Capture the cell that displays the provided text and extract its [x, y] central coordinate. 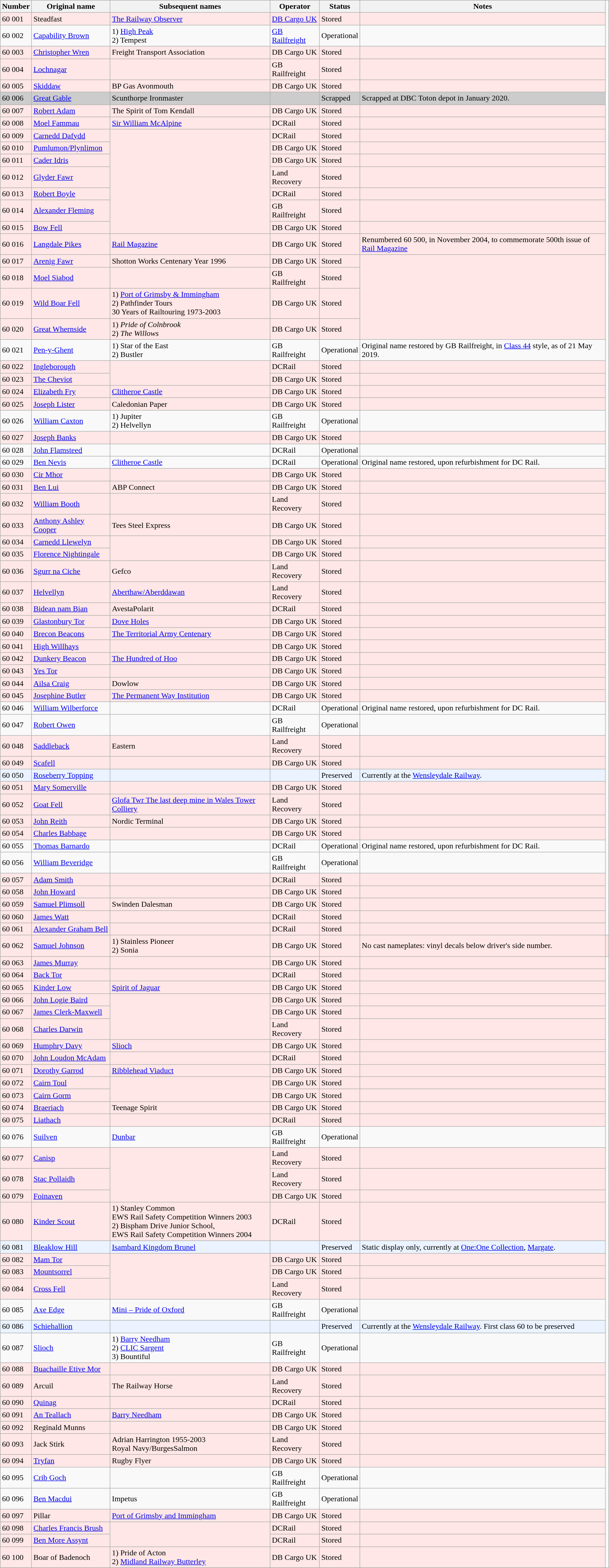
The Hundred of Hoo [190, 658]
60 086 [16, 1327]
Isambard Kingdom Brunel [190, 1247]
Arenig Fawr [71, 261]
60 011 [16, 160]
Humphry Davy [71, 1046]
60 037 [16, 592]
60 055 [16, 846]
60 088 [16, 1369]
Anthony Ashley Cooper [71, 525]
Scrapped [340, 98]
60 079 [16, 1196]
Tees Steel Express [190, 525]
John Howard [71, 892]
Pillar [71, 1516]
Dunkery Beacon [71, 658]
Schiehallion [71, 1327]
Cross Fell [71, 1289]
60 043 [16, 671]
60 010 [16, 148]
60 018 [16, 278]
Tryfan [71, 1461]
Mary Somerville [71, 788]
The Spirit of Tom Kendall [190, 111]
60 012 [16, 177]
Quinag [71, 1402]
Cairn Toul [71, 1083]
Goat Fell [71, 805]
Liathach [71, 1120]
Jack Stirk [71, 1444]
Sir William McAlpine [190, 123]
60 089 [16, 1386]
Saddleback [71, 746]
Robert Owen [71, 725]
60 076 [16, 1136]
Samuel Johnson [71, 946]
Boar of Badenoch [71, 1557]
Robert Boyle [71, 194]
60 015 [16, 227]
Joseph Lister [71, 404]
60 023 [16, 379]
The Permanent Way Institution [190, 696]
Thomas Barnardo [71, 846]
60 080 [16, 1222]
60 001 [16, 19]
60 085 [16, 1310]
60 097 [16, 1516]
Moel Siabod [71, 278]
60 019 [16, 303]
1) Pride of Acton2) Midland Railway Butterley [190, 1557]
Scafell [71, 763]
60 064 [16, 975]
60 025 [16, 404]
ABP Connect [190, 487]
Currently at the Wensleydale Railway. First class 60 to be preserved [483, 1327]
60 039 [16, 621]
60 052 [16, 805]
1) Barry Needham2) CLIC Sargent3) Bountiful [190, 1348]
William Beveridge [71, 862]
Ben More Assynt [71, 1540]
60 031 [16, 487]
60 084 [16, 1289]
Swinden Dalesman [190, 904]
60 078 [16, 1179]
BP Gas Avonmouth [190, 86]
John Flamsteed [71, 450]
Charles Babbage [71, 833]
Charles Darwin [71, 1029]
60 083 [16, 1272]
No cast nameplates: vinyl decals below driver's side number. [483, 946]
60 094 [16, 1461]
60 091 [16, 1415]
Back Tor [71, 975]
William Caxton [71, 420]
60 038 [16, 609]
Foinaven [71, 1196]
Elizabeth Fry [71, 392]
Axe Edge [71, 1310]
John Logie Baird [71, 1000]
The Cheviot [71, 379]
60 090 [16, 1402]
Suilven [71, 1136]
Ribblehead Viaduct [190, 1070]
Sgurr na Ciche [71, 571]
1) Port of Grimsby & Immingham2) Pathfinder Tours30 Years of Railtouring 1973-2003 [190, 303]
60 067 [16, 1012]
60 063 [16, 963]
Carnedd Llewelyn [71, 542]
60 069 [16, 1046]
60 029 [16, 462]
Bleaklow Hill [71, 1247]
Carnedd Dafydd [71, 135]
60 056 [16, 862]
Samuel Plimsoll [71, 904]
60 042 [16, 658]
Subsequent names [190, 7]
John Loudon McAdam [71, 1058]
60 032 [16, 504]
Langdale Pikes [71, 244]
60 062 [16, 946]
1) Jupiter 2) Helvellyn [190, 420]
Bidean nam Bian [71, 609]
60 099 [16, 1540]
Alexander Fleming [71, 211]
Ben Lui [71, 487]
Crib Goch [71, 1478]
Wild Boar Fell [71, 303]
60 020 [16, 329]
Ingleborough [71, 367]
Moel Fammau [71, 123]
60 027 [16, 437]
Teenage Spirit [190, 1107]
Barry Needham [190, 1415]
60 059 [16, 904]
Mountsorrel [71, 1272]
Yes Tor [71, 671]
Steadfast [71, 19]
Caledonian Paper [190, 404]
Scrapped at DBC Toton depot in January 2020. [483, 98]
60 060 [16, 917]
William Booth [71, 504]
Roseberry Topping [71, 775]
Florence Nightingale [71, 554]
60 040 [16, 634]
60 068 [16, 1029]
Ailsa Craig [71, 683]
Josephine Butler [71, 696]
Braeriach [71, 1107]
60 030 [16, 475]
Mam Tor [71, 1259]
Alexander Graham Bell [71, 929]
Bow Fell [71, 227]
60 071 [16, 1070]
60 004 [16, 69]
Arcuil [71, 1386]
60 046 [16, 708]
Reginald Munns [71, 1427]
The Railway Horse [190, 1386]
Operator [295, 7]
60 072 [16, 1083]
60 051 [16, 788]
60 092 [16, 1427]
60 016 [16, 244]
Adrian Harrington 1955-2003 Royal Navy/BurgesSalmon [190, 1444]
Ben Macdui [71, 1499]
Rail Magazine [190, 244]
Scunthorpe Ironmaster [190, 98]
Joseph Banks [71, 437]
John Reith [71, 821]
60 050 [16, 775]
60 065 [16, 987]
The Territorial Army Centenary [190, 634]
Freight Transport Association [190, 52]
60 057 [16, 879]
60 024 [16, 392]
James Watt [71, 917]
Charles Francis Brush [71, 1528]
Impetus [190, 1499]
60 007 [16, 111]
Helvellyn [71, 592]
1) High Peak2) Tempest [190, 36]
60 034 [16, 542]
60 014 [16, 211]
60 073 [16, 1095]
Robert Adam [71, 111]
Static display only, currently at One:One Collection, Margate. [483, 1247]
Cader Idris [71, 160]
AvestaPolarit [190, 609]
Spirit of Jaguar [190, 987]
60 054 [16, 833]
Gefco [190, 571]
Ben Nevis [71, 462]
60 075 [16, 1120]
60 077 [16, 1158]
Capability Brown [71, 36]
60 008 [16, 123]
60 095 [16, 1478]
Skiddaw [71, 86]
60 021 [16, 350]
60 022 [16, 367]
Pen-y-Ghent [71, 350]
60 033 [16, 525]
Stac Pollaidh [71, 1179]
Cairn Gorm [71, 1095]
60 066 [16, 1000]
60 098 [16, 1528]
Aberthaw/Aberddawan [190, 592]
Cir Mhor [71, 475]
Eastern [190, 746]
60 036 [16, 571]
Dowlow [190, 683]
Lochnagar [71, 69]
Brecon Beacons [71, 634]
Buachaille Etive Mor [71, 1369]
Great Gable [71, 98]
Port of Grimsby and Immingham [190, 1516]
60 074 [16, 1107]
60 026 [16, 420]
1) Star of the East 2) Bustler [190, 350]
Currently at the Wensleydale Railway. [483, 775]
1) Stanley CommonEWS Rail Safety Competition Winners 20032) Bispham Drive Junior School,EWS Rail Safety Competition Winners 2004 [190, 1222]
Dorothy Garrod [71, 1070]
Kinder Low [71, 987]
Mini – Pride of Oxford [190, 1310]
Canisp [71, 1158]
60 053 [16, 821]
60 093 [16, 1444]
Original name [71, 7]
60 041 [16, 646]
60 005 [16, 86]
William Wilberforce [71, 708]
60 002 [16, 36]
60 047 [16, 725]
Original name restored by GB Railfreight, in Class 44 style, as of 21 May 2019. [483, 350]
60 096 [16, 1499]
60 003 [16, 52]
Glofa Twr The last deep mine in Wales Tower Colliery [190, 805]
60 049 [16, 763]
Dove Holes [190, 621]
60 081 [16, 1247]
60 061 [16, 929]
60 048 [16, 746]
Notes [483, 7]
60 082 [16, 1259]
James Clerk-Maxwell [71, 1012]
60 044 [16, 683]
Glastonbury Tor [71, 621]
1) Stainless Pioneer 2) Sonia [190, 946]
60 035 [16, 554]
Christopher Wren [71, 52]
Renumbered 60 500, in November 2004, to commemorate 500th issue of Rail Magazine [483, 244]
Status [340, 7]
An Teallach [71, 1415]
Number [16, 7]
High Willhays [71, 646]
Adam Smith [71, 879]
1) Pride of Colnbrook2) The Willows [190, 329]
Shotton Works Centenary Year 1996 [190, 261]
60 028 [16, 450]
60 013 [16, 194]
Dunbar [190, 1136]
60 045 [16, 696]
Kinder Scout [71, 1222]
60 006 [16, 98]
60 087 [16, 1348]
60 100 [16, 1557]
Pumlumon/Plynlimon [71, 148]
60 017 [16, 261]
The Railway Observer [190, 19]
60 009 [16, 135]
James Murray [71, 963]
Rugby Flyer [190, 1461]
60 070 [16, 1058]
Glyder Fawr [71, 177]
Great Whernside [71, 329]
Nordic Terminal [190, 821]
60 058 [16, 892]
